Return (X, Y) of the center of cell containing provided text 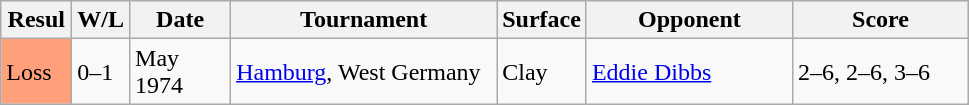
May 1974 (180, 72)
Eddie Dibbs (689, 72)
Loss (36, 72)
Resul (36, 20)
Score (880, 20)
Hamburg, West Germany (364, 72)
Date (180, 20)
Clay (542, 72)
Opponent (689, 20)
Tournament (364, 20)
0–1 (101, 72)
2–6, 2–6, 3–6 (880, 72)
W/L (101, 20)
Surface (542, 20)
